Detect which cell encompasses the target text, then output its [x, y] center coordinate. 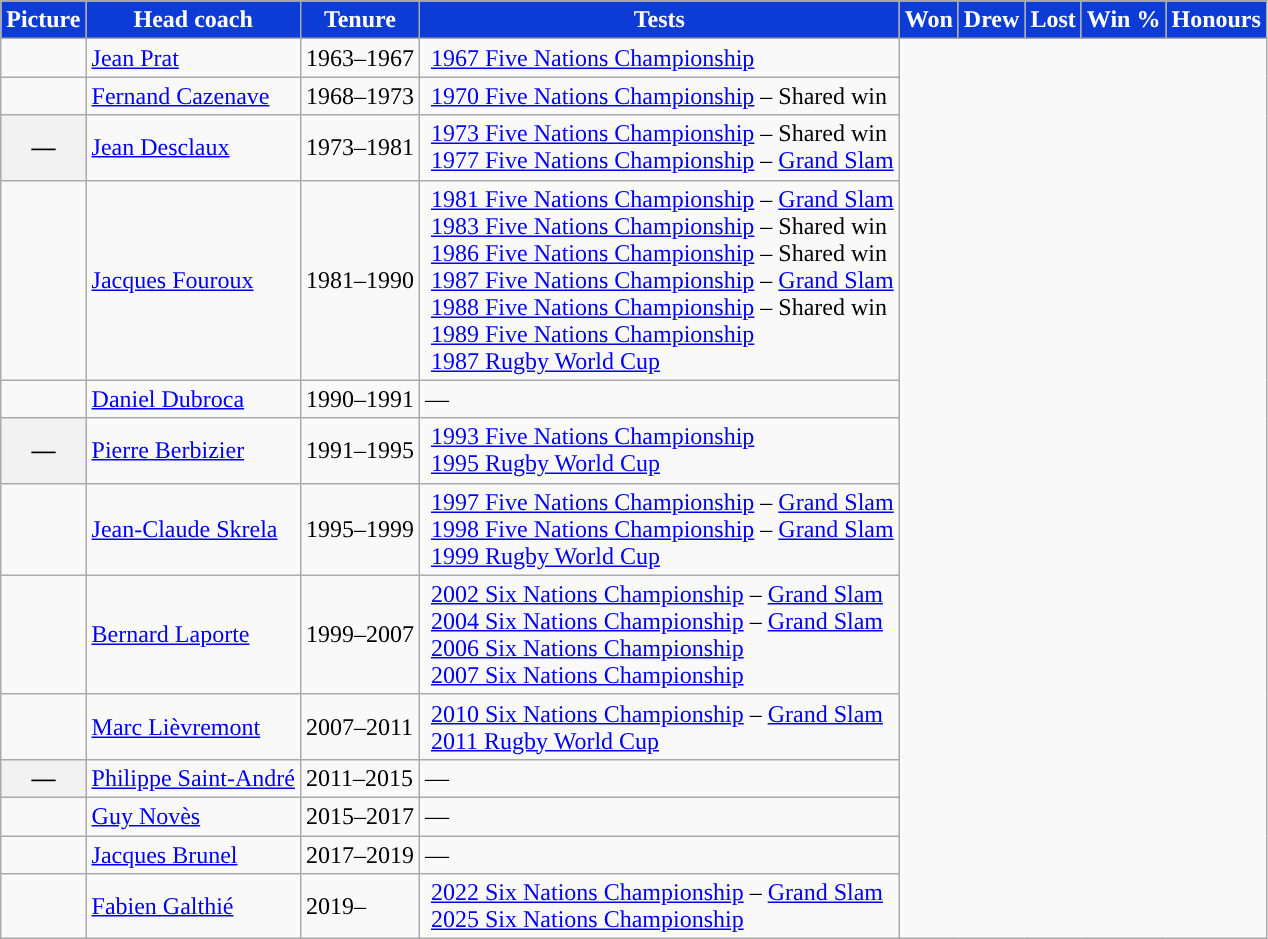
Head coach [193, 20]
Honours [1216, 20]
Bernard Laporte [193, 634]
1995–1999 [360, 529]
1967 Five Nations Championship [659, 58]
1968–1973 [360, 96]
Daniel Dubroca [193, 399]
1991–1995 [360, 450]
1981–1990 [360, 280]
2002 Six Nations Championship – Grand Slam 2004 Six Nations Championship – Grand Slam 2006 Six Nations Championship 2007 Six Nations Championship [659, 634]
1973 Five Nations Championship – Shared win 1977 Five Nations Championship – Grand Slam [659, 148]
1997 Five Nations Championship – Grand Slam 1998 Five Nations Championship – Grand Slam 1999 Rugby World Cup [659, 529]
Philippe Saint-André [193, 778]
1970 Five Nations Championship – Shared win [659, 96]
Tenure [360, 20]
1990–1991 [360, 399]
Lost [1053, 20]
2015–2017 [360, 816]
2007–2011 [360, 726]
2022 Six Nations Championship – Grand Slam 2025 Six Nations Championship [659, 906]
Jacques Fouroux [193, 280]
Jean-Claude Skrela [193, 529]
Marc Lièvremont [193, 726]
Guy Novès [193, 816]
2011–2015 [360, 778]
Tests [659, 20]
Picture [44, 20]
Win % [1124, 20]
Fabien Galthié [193, 906]
Drew [992, 20]
Pierre Berbizier [193, 450]
1963–1967 [360, 58]
Fernand Cazenave [193, 96]
Won [928, 20]
Jacques Brunel [193, 855]
Jean Prat [193, 58]
1973–1981 [360, 148]
Jean Desclaux [193, 148]
2010 Six Nations Championship – Grand Slam 2011 Rugby World Cup [659, 726]
1999–2007 [360, 634]
2017–2019 [360, 855]
1993 Five Nations Championship 1995 Rugby World Cup [659, 450]
2019– [360, 906]
